Return [X, Y] of the center of cell containing provided text 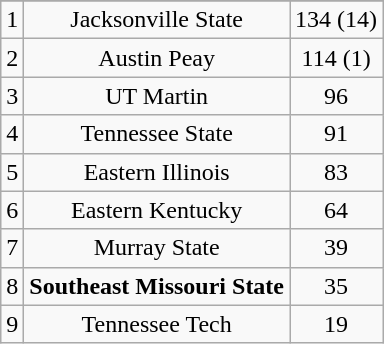
83 [336, 172]
Southeast Missouri State [157, 286]
114 (1) [336, 58]
3 [12, 96]
Eastern Illinois [157, 172]
5 [12, 172]
UT Martin [157, 96]
8 [12, 286]
64 [336, 210]
35 [336, 286]
19 [336, 324]
Austin Peay [157, 58]
134 (14) [336, 20]
Tennessee State [157, 134]
Eastern Kentucky [157, 210]
4 [12, 134]
39 [336, 248]
Tennessee Tech [157, 324]
7 [12, 248]
9 [12, 324]
Jacksonville State [157, 20]
6 [12, 210]
91 [336, 134]
1 [12, 20]
2 [12, 58]
Murray State [157, 248]
96 [336, 96]
